Capture the cell that displays the provided text and extract its (X, Y) central coordinate. 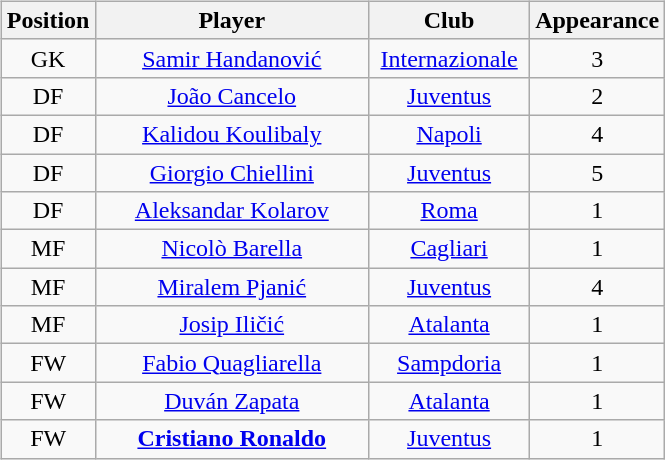
Samir Handanović (232, 58)
Cagliari (450, 249)
Giorgio Chiellini (232, 173)
Sampdoria (450, 363)
Josip Iličić (232, 325)
Aleksandar Kolarov (232, 211)
Roma (450, 211)
Duván Zapata (232, 401)
Appearance (598, 20)
Kalidou Koulibaly (232, 134)
5 (598, 173)
Fabio Quagliarella (232, 363)
2 (598, 96)
GK (48, 58)
Nicolò Barella (232, 249)
Miralem Pjanić (232, 287)
Club (450, 20)
João Cancelo (232, 96)
Position (48, 20)
Internazionale (450, 58)
Napoli (450, 134)
Player (232, 20)
3 (598, 58)
Cristiano Ronaldo (232, 439)
